From the cell containing the given text, extract its center point as [x, y] coordinate. 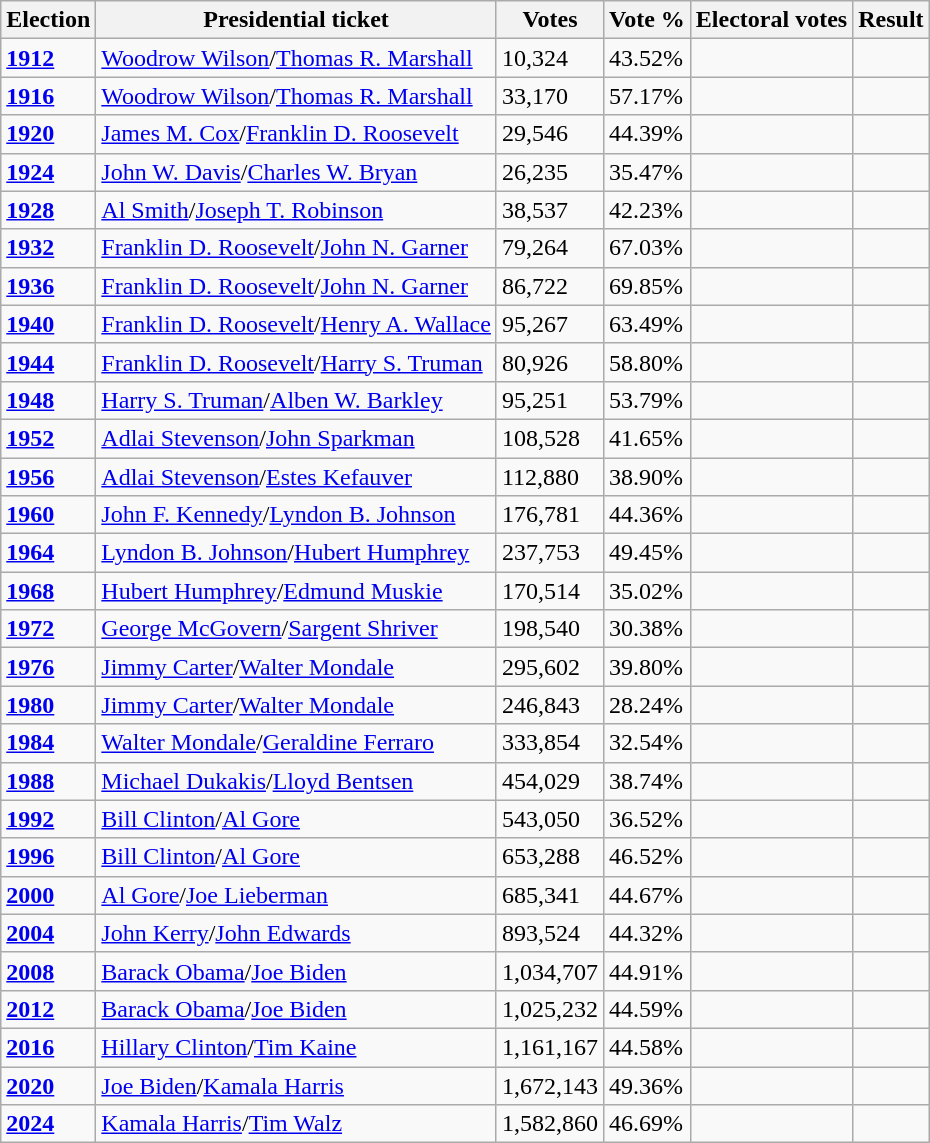
1968 [48, 591]
108,528 [550, 438]
893,524 [550, 933]
1928 [48, 210]
James M. Cox/Franklin D. Roosevelt [296, 134]
685,341 [550, 895]
1976 [48, 667]
1952 [48, 438]
38.74% [646, 781]
1932 [48, 248]
333,854 [550, 743]
46.52% [646, 857]
170,514 [550, 591]
69.85% [646, 286]
67.03% [646, 248]
2008 [48, 971]
1996 [48, 857]
35.47% [646, 172]
Presidential ticket [296, 20]
Franklin D. Roosevelt/Harry S. Truman [296, 362]
57.17% [646, 96]
George McGovern/Sargent Shriver [296, 629]
1956 [48, 477]
Votes [550, 20]
Election [48, 20]
1,582,860 [550, 1124]
95,267 [550, 324]
30.38% [646, 629]
John F. Kennedy/Lyndon B. Johnson [296, 515]
1960 [48, 515]
Vote % [646, 20]
2004 [48, 933]
1972 [48, 629]
Kamala Harris/Tim Walz [296, 1124]
80,926 [550, 362]
29,546 [550, 134]
Electoral votes [771, 20]
112,880 [550, 477]
1920 [48, 134]
1,161,167 [550, 1047]
49.36% [646, 1085]
42.23% [646, 210]
44.32% [646, 933]
26,235 [550, 172]
28.24% [646, 705]
79,264 [550, 248]
John Kerry/John Edwards [296, 933]
295,602 [550, 667]
1964 [48, 553]
49.45% [646, 553]
1940 [48, 324]
246,843 [550, 705]
44.67% [646, 895]
44.58% [646, 1047]
58.80% [646, 362]
35.02% [646, 591]
Hillary Clinton/Tim Kaine [296, 1047]
53.79% [646, 400]
38,537 [550, 210]
John W. Davis/Charles W. Bryan [296, 172]
Hubert Humphrey/Edmund Muskie [296, 591]
Harry S. Truman/Alben W. Barkley [296, 400]
39.80% [646, 667]
Adlai Stevenson/John Sparkman [296, 438]
Franklin D. Roosevelt/Henry A. Wallace [296, 324]
38.90% [646, 477]
1944 [48, 362]
1916 [48, 96]
2012 [48, 1009]
44.91% [646, 971]
Result [891, 20]
1912 [48, 58]
Lyndon B. Johnson/Hubert Humphrey [296, 553]
44.59% [646, 1009]
1948 [48, 400]
10,324 [550, 58]
36.52% [646, 819]
543,050 [550, 819]
Al Smith/Joseph T. Robinson [296, 210]
Adlai Stevenson/Estes Kefauver [296, 477]
63.49% [646, 324]
2020 [48, 1085]
1,025,232 [550, 1009]
198,540 [550, 629]
1980 [48, 705]
41.65% [646, 438]
86,722 [550, 286]
Joe Biden/Kamala Harris [296, 1085]
2024 [48, 1124]
1936 [48, 286]
1988 [48, 781]
237,753 [550, 553]
32.54% [646, 743]
1992 [48, 819]
2000 [48, 895]
1,034,707 [550, 971]
46.69% [646, 1124]
95,251 [550, 400]
1984 [48, 743]
Michael Dukakis/Lloyd Bentsen [296, 781]
Al Gore/Joe Lieberman [296, 895]
176,781 [550, 515]
1924 [48, 172]
2016 [48, 1047]
43.52% [646, 58]
1,672,143 [550, 1085]
454,029 [550, 781]
44.39% [646, 134]
44.36% [646, 515]
Walter Mondale/Geraldine Ferraro [296, 743]
653,288 [550, 857]
33,170 [550, 96]
